Detect which cell encompasses the target text, then output its (x, y) center coordinate. 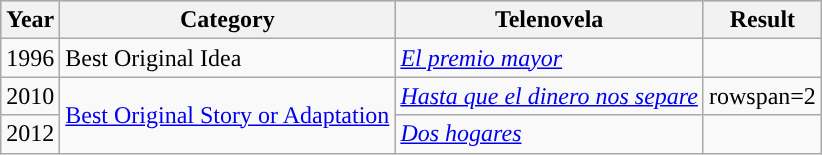
rowspan=2 (762, 96)
Telenovela (550, 20)
Dos hogares (550, 134)
2012 (30, 134)
Best Original Story or Adaptation (228, 115)
2010 (30, 96)
Category (228, 20)
1996 (30, 58)
Year (30, 20)
Best Original Idea (228, 58)
El premio mayor (550, 58)
Hasta que el dinero nos separe (550, 96)
Result (762, 20)
